Scan for the cell matching the given text and deliver its (x, y) coordinate at center. 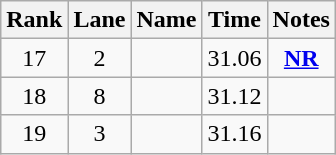
Notes (301, 20)
31.12 (234, 96)
Lane (100, 20)
NR (301, 58)
31.06 (234, 58)
Name (166, 20)
18 (34, 96)
17 (34, 58)
8 (100, 96)
Rank (34, 20)
Time (234, 20)
2 (100, 58)
31.16 (234, 134)
19 (34, 134)
3 (100, 134)
